Output the (X, Y) coordinate of the center of the cell containing the given text.  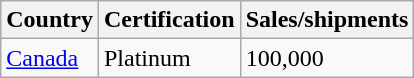
Platinum (169, 58)
Certification (169, 20)
Canada (50, 58)
Sales/shipments (327, 20)
Country (50, 20)
100,000 (327, 58)
